For the text-containing cell, return its midpoint in (X, Y) coordinate format. 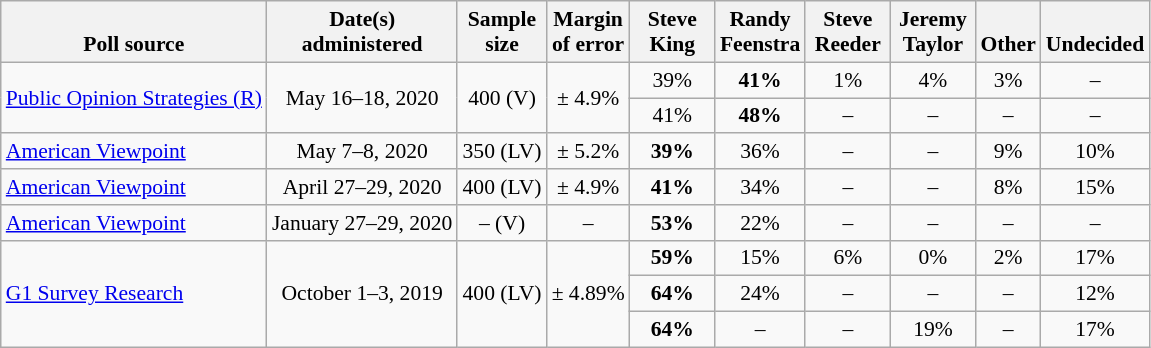
April 27–29, 2020 (362, 187)
10% (1095, 152)
400 (V) (502, 98)
8% (1008, 187)
2% (1008, 258)
1% (848, 80)
36% (760, 152)
9% (1008, 152)
RandyFeenstra (760, 32)
6% (848, 258)
3% (1008, 80)
SteveKing (672, 32)
JeremyTaylor (932, 32)
4% (932, 80)
Other (1008, 32)
Date(s)administered (362, 32)
Public Opinion Strategies (R) (134, 98)
34% (760, 187)
Undecided (1095, 32)
± 5.2% (588, 152)
19% (932, 330)
G1 Survey Research (134, 294)
0% (932, 258)
22% (760, 223)
January 27–29, 2020 (362, 223)
12% (1095, 294)
May 16–18, 2020 (362, 98)
350 (LV) (502, 152)
May 7–8, 2020 (362, 152)
SteveReeder (848, 32)
Samplesize (502, 32)
24% (760, 294)
53% (672, 223)
± 4.89% (588, 294)
October 1–3, 2019 (362, 294)
59% (672, 258)
– (V) (502, 223)
Poll source (134, 32)
48% (760, 116)
Marginof error (588, 32)
